Pinpoint the cell where the given text exists, returning its (X, Y) midpoint coordinate. 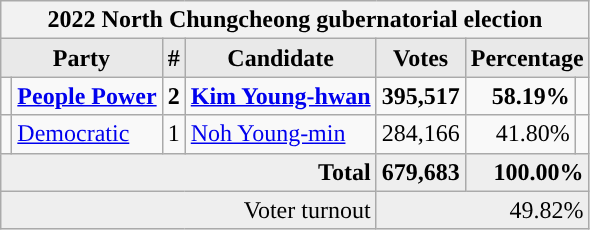
1 (174, 134)
2022 North Chungcheong gubernatorial election (295, 20)
Party (82, 58)
284,166 (420, 134)
Noh Young-min (280, 134)
395,517 (420, 96)
Total (188, 172)
41.80% (520, 134)
Kim Young-hwan (280, 96)
58.19% (520, 96)
Percentage (527, 58)
100.00% (527, 172)
People Power (87, 96)
Democratic (87, 134)
# (174, 58)
Votes (420, 58)
49.82% (482, 210)
Voter turnout (188, 210)
679,683 (420, 172)
Candidate (280, 58)
2 (174, 96)
